Return the (x, y) coordinate for the center point of the cell that contains the specified text.  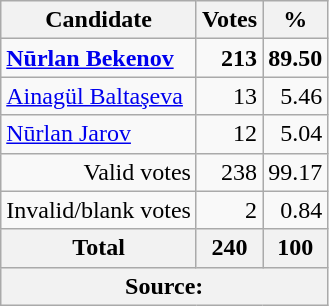
5.46 (296, 96)
213 (229, 58)
238 (229, 172)
Invalid/blank votes (99, 210)
13 (229, 96)
Source: (164, 286)
Valid votes (99, 172)
5.04 (296, 134)
Nūrlan Bekenov (99, 58)
100 (296, 248)
99.17 (296, 172)
12 (229, 134)
89.50 (296, 58)
Total (99, 248)
Nūrlan Jarov (99, 134)
Votes (229, 20)
Ainagül Baltaşeva (99, 96)
Candidate (99, 20)
2 (229, 210)
% (296, 20)
0.84 (296, 210)
240 (229, 248)
